Pinpoint the cell where the given text exists, returning its [x, y] midpoint coordinate. 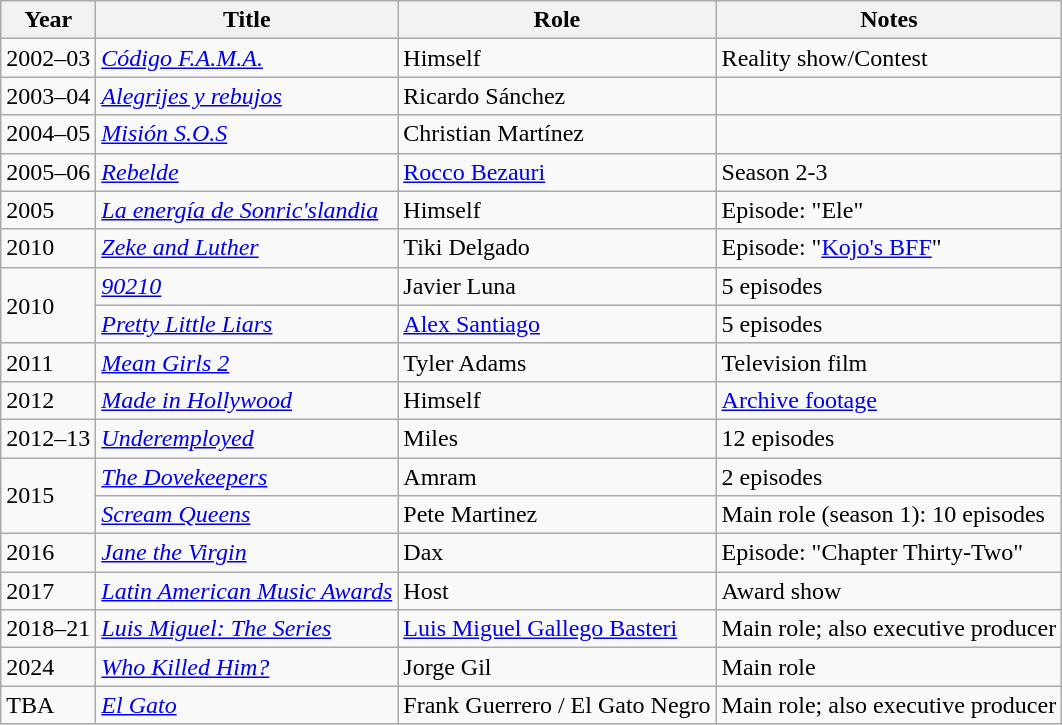
Episode: "Kojo's BFF" [889, 248]
2015 [48, 496]
90210 [247, 286]
Role [557, 20]
Alegrijes y rebujos [247, 96]
Season 2-3 [889, 172]
La energía de Sonric'slandia [247, 210]
Main role [889, 667]
Tyler Adams [557, 362]
Episode: "Ele" [889, 210]
Scream Queens [247, 515]
Código F.A.M.A. [247, 58]
2 episodes [889, 477]
Pretty Little Liars [247, 324]
TBA [48, 705]
Who Killed Him? [247, 667]
Miles [557, 438]
Year [48, 20]
Frank Guerrero / El Gato Negro [557, 705]
Underemployed [247, 438]
Pete Martinez [557, 515]
2004–05 [48, 134]
The Dovekeepers [247, 477]
Amram [557, 477]
2003–04 [48, 96]
Misión S.O.S [247, 134]
Rebelde [247, 172]
2011 [48, 362]
12 episodes [889, 438]
2016 [48, 553]
Luis Miguel: The Series [247, 629]
2005 [48, 210]
El Gato [247, 705]
Notes [889, 20]
Episode: "Chapter Thirty-Two" [889, 553]
Latin American Music Awards [247, 591]
Main role (season 1): 10 episodes [889, 515]
Title [247, 20]
Made in Hollywood [247, 400]
Dax [557, 553]
2012 [48, 400]
Tiki Delgado [557, 248]
Host [557, 591]
Archive footage [889, 400]
Mean Girls 2 [247, 362]
2005–06 [48, 172]
Alex Santiago [557, 324]
Jorge Gil [557, 667]
2012–13 [48, 438]
Award show [889, 591]
2024 [48, 667]
2017 [48, 591]
Reality show/Contest [889, 58]
Rocco Bezauri [557, 172]
Jane the Virgin [247, 553]
Ricardo Sánchez [557, 96]
Javier Luna [557, 286]
2018–21 [48, 629]
Luis Miguel Gallego Basteri [557, 629]
Zeke and Luther [247, 248]
Television film [889, 362]
2002–03 [48, 58]
Christian Martínez [557, 134]
